For the text-containing cell, return its midpoint in [x, y] coordinate format. 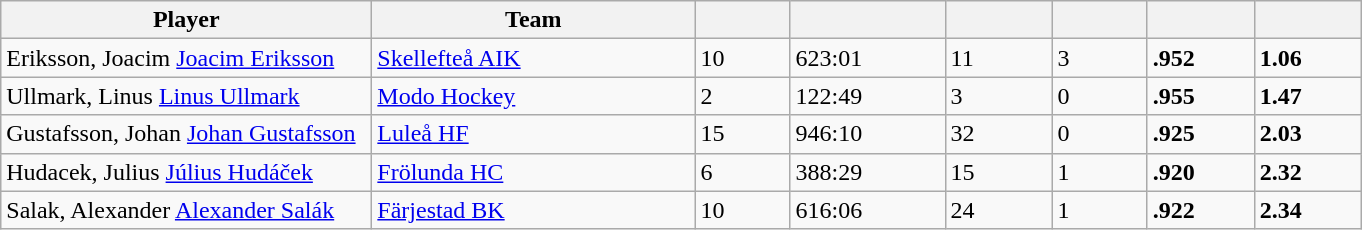
Hudacek, Julius Július Hudáček [186, 172]
623:01 [868, 58]
.952 [1200, 58]
Salak, Alexander Alexander Salák [186, 210]
Frölunda HC [534, 172]
122:49 [868, 96]
1.47 [1308, 96]
Team [534, 20]
Modo Hockey [534, 96]
24 [998, 210]
616:06 [868, 210]
.922 [1200, 210]
Player [186, 20]
Skellefteå AIK [534, 58]
Ullmark, Linus Linus Ullmark [186, 96]
Eriksson, Joacim Joacim Eriksson [186, 58]
.925 [1200, 134]
2.03 [1308, 134]
6 [742, 172]
946:10 [868, 134]
Färjestad BK [534, 210]
1.06 [1308, 58]
.955 [1200, 96]
11 [998, 58]
2.32 [1308, 172]
.920 [1200, 172]
388:29 [868, 172]
2.34 [1308, 210]
2 [742, 96]
Luleå HF [534, 134]
Gustafsson, Johan Johan Gustafsson [186, 134]
32 [998, 134]
